Capture the cell that displays the provided text and extract its [X, Y] central coordinate. 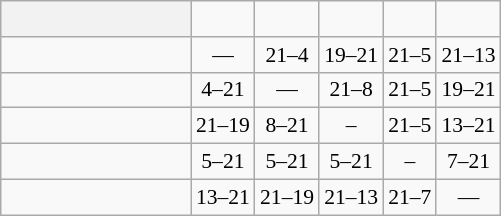
21–7 [410, 197]
21–4 [287, 55]
21–8 [351, 90]
8–21 [287, 126]
4–21 [223, 90]
7–21 [468, 162]
